Output the [x, y] coordinate of the center of the cell containing the given text.  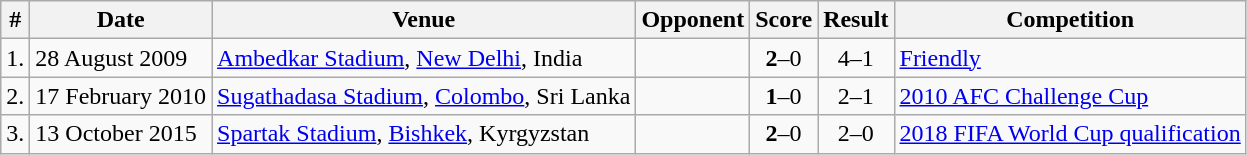
4–1 [856, 58]
2–1 [856, 96]
13 October 2015 [121, 134]
Friendly [1070, 58]
28 August 2009 [121, 58]
2018 FIFA World Cup qualification [1070, 134]
2. [16, 96]
# [16, 20]
2010 AFC Challenge Cup [1070, 96]
Sugathadasa Stadium, Colombo, Sri Lanka [424, 96]
Venue [424, 20]
Ambedkar Stadium, New Delhi, India [424, 58]
Date [121, 20]
17 February 2010 [121, 96]
1. [16, 58]
Opponent [693, 20]
1–0 [784, 96]
Score [784, 20]
Spartak Stadium, Bishkek, Kyrgyzstan [424, 134]
3. [16, 134]
Result [856, 20]
Competition [1070, 20]
